Detect which cell encompasses the target text, then output its (X, Y) center coordinate. 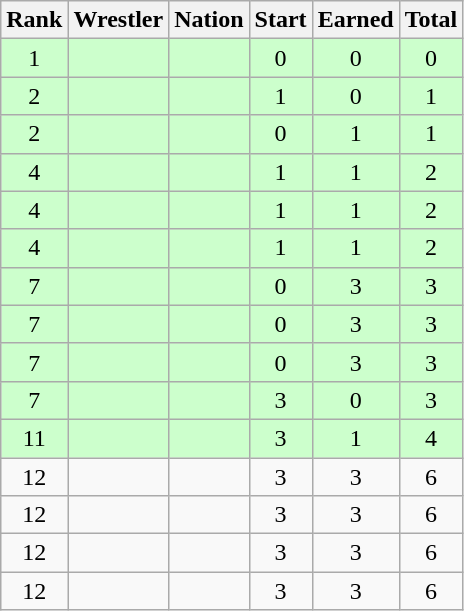
11 (34, 438)
Earned (356, 20)
Total (431, 20)
Rank (34, 20)
Start (280, 20)
Wrestler (118, 20)
Nation (209, 20)
